Identify which cell holds the provided text, then report its [x, y] central coordinate. 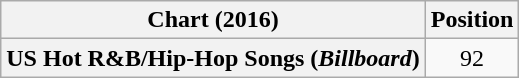
92 [472, 58]
Chart (2016) [213, 20]
Position [472, 20]
US Hot R&B/Hip-Hop Songs (Billboard) [213, 58]
